For the text-containing cell, return its midpoint in (x, y) coordinate format. 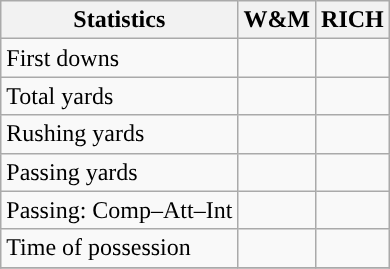
RICH (353, 20)
Rushing yards (120, 134)
Passing yards (120, 172)
Passing: Comp–Att–Int (120, 210)
W&M (277, 20)
Total yards (120, 96)
Statistics (120, 20)
First downs (120, 58)
Time of possession (120, 248)
